Detect which cell encompasses the target text, then output its [X, Y] center coordinate. 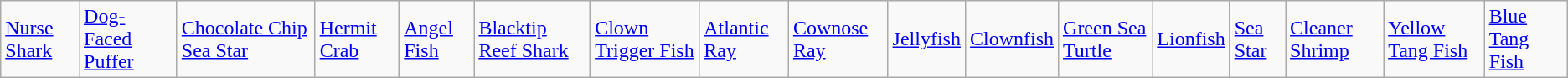
Nurse Shark [40, 39]
Yellow Tang Fish [1434, 39]
Lionfish [1191, 39]
Clown Trigger Fish [645, 39]
Sea Star [1257, 39]
Hermit Crab [357, 39]
Green Sea Turtle [1106, 39]
Cleaner Shrimp [1335, 39]
Blacktip Reef Shark [533, 39]
Jellyfish [926, 39]
Blue Tang Fish [1526, 39]
Dog-Faced Puffer [129, 39]
Angel Fish [437, 39]
Clownfish [1012, 39]
Chocolate Chip Sea Star [246, 39]
Cownose Ray [838, 39]
Atlantic Ray [744, 39]
